Determine the [x, y] coordinate at the center of the cell enclosing the given text.  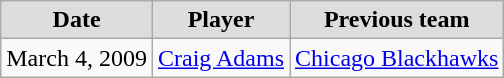
Craig Adams [220, 58]
March 4, 2009 [77, 58]
Date [77, 20]
Previous team [397, 20]
Chicago Blackhawks [397, 58]
Player [220, 20]
